Capture the cell that displays the provided text and extract its [X, Y] central coordinate. 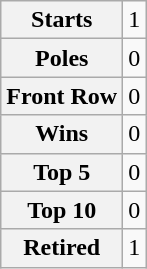
Top 10 [62, 210]
Retired [62, 248]
Front Row [62, 96]
Wins [62, 134]
Poles [62, 58]
Top 5 [62, 172]
Starts [62, 20]
